Find where the given text appears and provide that cell's center as [x, y] coordinate. 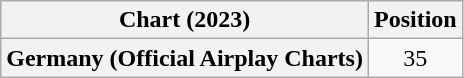
35 [415, 58]
Position [415, 20]
Germany (Official Airplay Charts) [185, 58]
Chart (2023) [185, 20]
